Locate the cell with the specified text and output its [x, y] center coordinate. 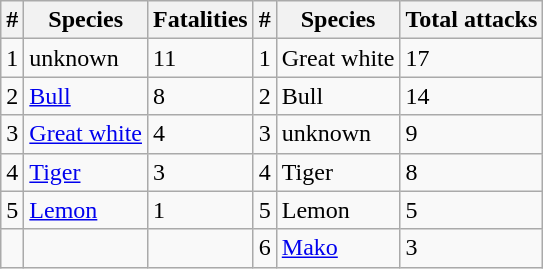
Total attacks [472, 20]
9 [472, 134]
6 [264, 248]
17 [472, 58]
11 [200, 58]
Fatalities [200, 20]
14 [472, 96]
Mako [338, 248]
